Capture the cell that displays the provided text and extract its [x, y] central coordinate. 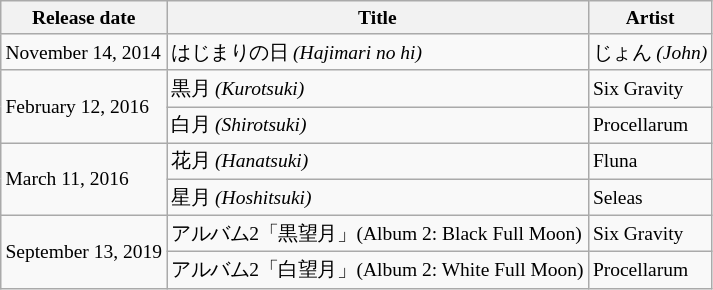
Fluna [650, 161]
November 14, 2014 [84, 52]
花月 (Hanatsuki) [378, 161]
白月 (Shirotsuki) [378, 125]
March 11, 2016 [84, 180]
じょん (John) [650, 52]
アルバム2「白望月」(Album 2: White Full Moon) [378, 270]
はじまりの日 (Hajimari no hi) [378, 52]
Seleas [650, 197]
Title [378, 18]
黒月 (Kurotsuki) [378, 88]
星月 (Hoshitsuki) [378, 197]
Artist [650, 18]
February 12, 2016 [84, 106]
September 13, 2019 [84, 252]
アルバム2「黒望月」(Album 2: Black Full Moon) [378, 233]
Release date [84, 18]
